Find where the given text appears and provide that cell's center as (x, y) coordinate. 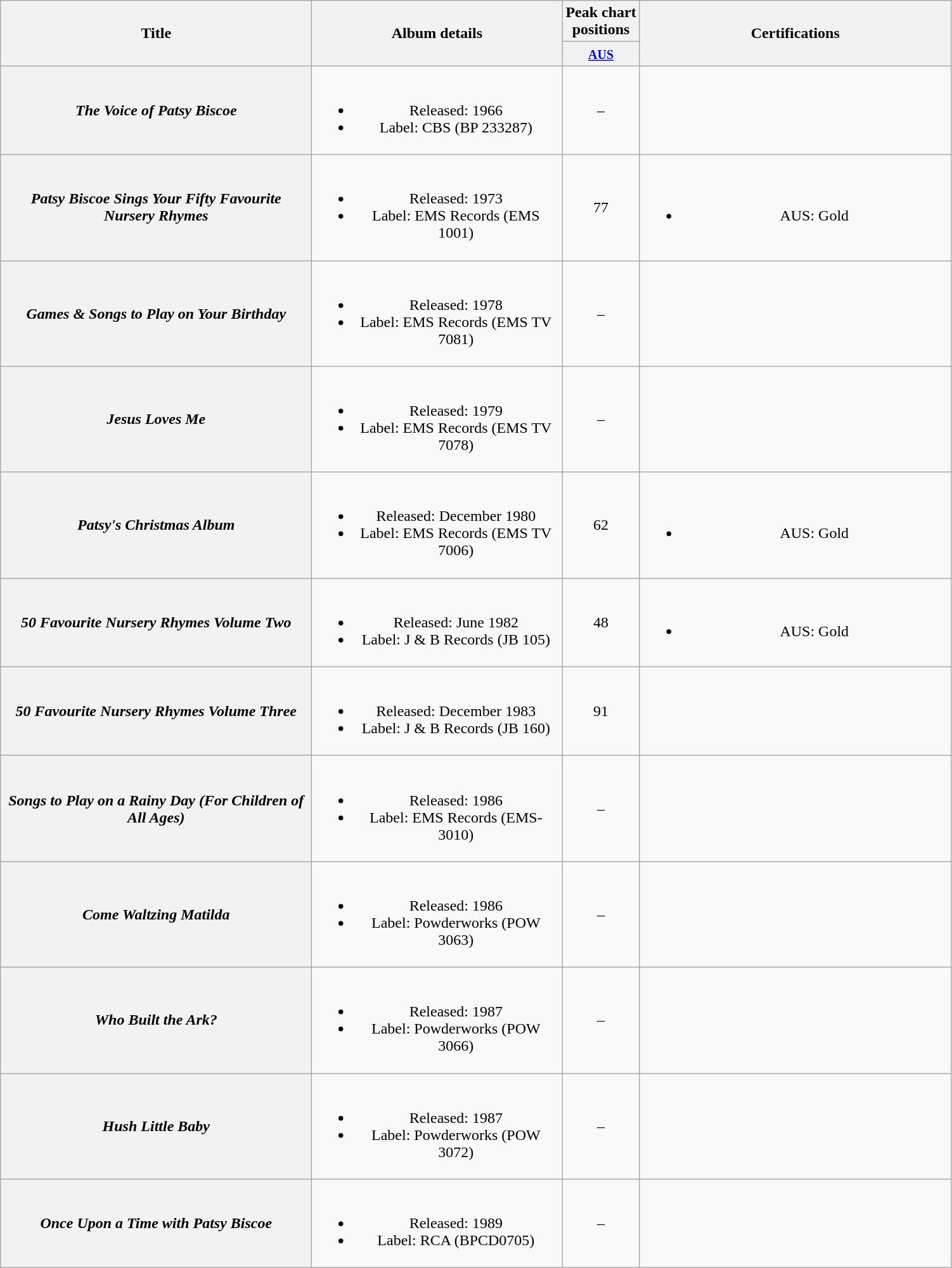
Released: December 1980Label: EMS Records (EMS TV 7006) (437, 525)
50 Favourite Nursery Rhymes Volume Three (156, 711)
Released: 1987Label: Powderworks (POW 3066) (437, 1020)
Hush Little Baby (156, 1127)
50 Favourite Nursery Rhymes Volume Two (156, 622)
Released: 1978Label: EMS Records (EMS TV 7081) (437, 313)
Peak chartpositions (601, 22)
Games & Songs to Play on Your Birthday (156, 313)
AUS (601, 54)
Come Waltzing Matilda (156, 914)
Released: 1979Label: EMS Records (EMS TV 7078) (437, 419)
Patsy Biscoe Sings Your Fifty Favourite Nursery Rhymes (156, 208)
Released: 1989Label: RCA (BPCD0705) (437, 1224)
Jesus Loves Me (156, 419)
Released: 1987Label: Powderworks (POW 3072) (437, 1127)
Title (156, 33)
Album details (437, 33)
77 (601, 208)
Released: 1973Label: EMS Records (EMS 1001) (437, 208)
48 (601, 622)
Released: December 1983Label: J & B Records (JB 160) (437, 711)
Who Built the Ark? (156, 1020)
62 (601, 525)
Released: 1986Label: Powderworks (POW 3063) (437, 914)
Songs to Play on a Rainy Day (For Children of All Ages) (156, 809)
91 (601, 711)
Released: 1986Label: EMS Records (EMS-3010) (437, 809)
Released: June 1982Label: J & B Records (JB 105) (437, 622)
Released: 1966Label: CBS (BP 233287) (437, 110)
Once Upon a Time with Patsy Biscoe (156, 1224)
The Voice of Patsy Biscoe (156, 110)
Patsy's Christmas Album (156, 525)
Certifications (795, 33)
